Pinpoint the cell where the given text exists, returning its [X, Y] midpoint coordinate. 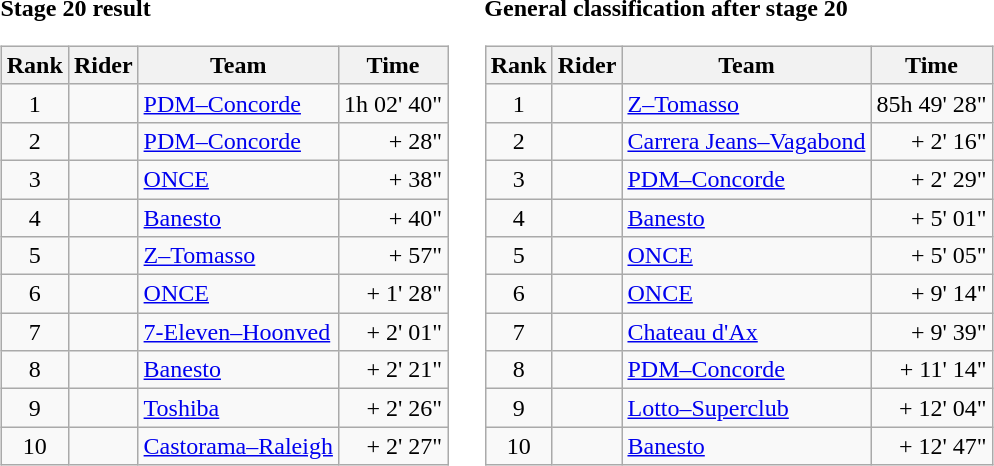
+ 2' 27" [392, 446]
7-Eleven–Hoonved [238, 332]
+ 1' 28" [392, 294]
+ 11' 14" [932, 370]
+ 9' 39" [932, 332]
+ 2' 26" [392, 408]
Lotto–Superclub [746, 408]
Castorama–Raleigh [238, 446]
Chateau d'Ax [746, 332]
+ 5' 01" [932, 217]
+ 28" [392, 141]
+ 2' 01" [392, 332]
85h 49' 28" [932, 103]
+ 2' 21" [392, 370]
+ 2' 16" [932, 141]
+ 12' 04" [932, 408]
1h 02' 40" [392, 103]
+ 40" [392, 217]
+ 5' 05" [932, 256]
+ 2' 29" [932, 179]
+ 12' 47" [932, 446]
Carrera Jeans–Vagabond [746, 141]
+ 38" [392, 179]
Toshiba [238, 408]
+ 9' 14" [932, 294]
+ 57" [392, 256]
